Identify which cell holds the provided text, then report its (X, Y) central coordinate. 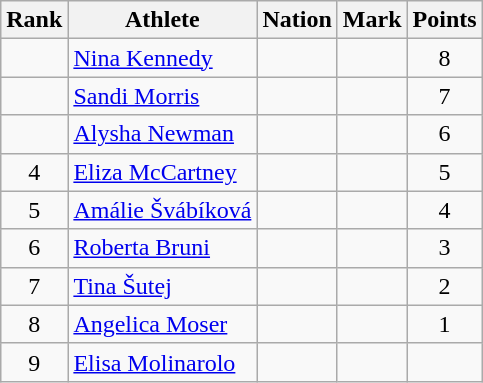
Rank (34, 20)
1 (444, 324)
2 (444, 286)
9 (34, 362)
Elisa Molinarolo (162, 362)
Points (444, 20)
Eliza McCartney (162, 172)
Tina Šutej (162, 286)
Roberta Bruni (162, 248)
Amálie Švábíková (162, 210)
Nation (297, 20)
Alysha Newman (162, 134)
Mark (372, 20)
Angelica Moser (162, 324)
Athlete (162, 20)
Nina Kennedy (162, 58)
Sandi Morris (162, 96)
3 (444, 248)
